Scan for the cell matching the given text and deliver its [X, Y] coordinate at center. 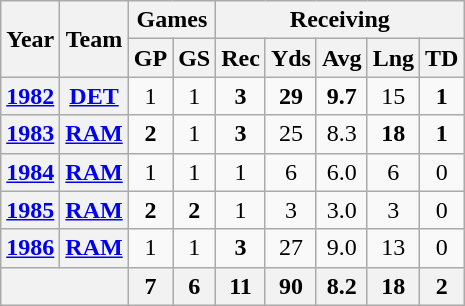
1982 [30, 96]
1984 [30, 172]
Avg [342, 58]
Yds [290, 58]
29 [290, 96]
1986 [30, 248]
11 [241, 286]
8.3 [342, 134]
15 [393, 96]
9.0 [342, 248]
Games [172, 20]
13 [393, 248]
TD [442, 58]
7 [150, 286]
8.2 [342, 286]
1985 [30, 210]
25 [290, 134]
Lng [393, 58]
Rec [241, 58]
9.7 [342, 96]
GS [194, 58]
Receiving [340, 20]
27 [290, 248]
1983 [30, 134]
DET [94, 96]
Year [30, 39]
Team [94, 39]
6.0 [342, 172]
GP [150, 58]
90 [290, 286]
3.0 [342, 210]
